Output the (X, Y) coordinate of the center of the cell containing the given text.  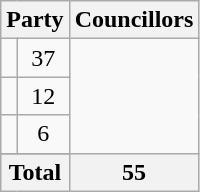
Total (35, 172)
6 (43, 134)
Party (35, 20)
55 (134, 172)
Councillors (134, 20)
12 (43, 96)
37 (43, 58)
